Output the [x, y] coordinate of the center of the cell containing the given text.  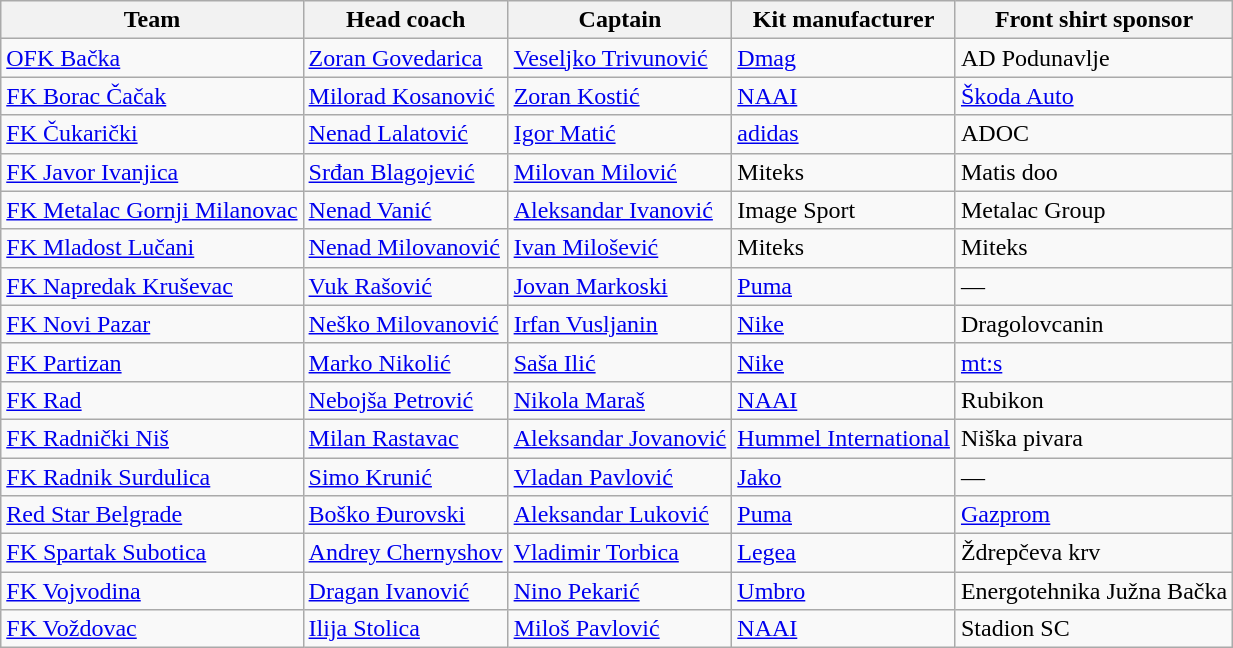
Milan Rastavac [406, 438]
Umbro [844, 591]
FK Partizan [152, 362]
Jako [844, 477]
Ivan Milošević [620, 248]
Matis doo [1094, 172]
FK Novi Pazar [152, 324]
Boško Đurovski [406, 515]
Red Star Belgrade [152, 515]
FK Vojvodina [152, 591]
Stadion SC [1094, 629]
Legea [844, 553]
AD Podunavlje [1094, 58]
FK Mladost Lučani [152, 248]
Milorad Kosanović [406, 96]
Dragan Ivanović [406, 591]
OFK Bačka [152, 58]
Nenad Milovanović [406, 248]
Metalac Group [1094, 210]
Niška pivara [1094, 438]
Nebojša Petrović [406, 400]
Veseljko Trivunović [620, 58]
FK Javor Ivanjica [152, 172]
Vladan Pavlović [620, 477]
Neško Milovanović [406, 324]
Aleksandar Ivanović [620, 210]
FK Borac Čačak [152, 96]
Saša Ilić [620, 362]
FK Voždovac [152, 629]
Team [152, 20]
Aleksandar Jovanović [620, 438]
Škoda Auto [1094, 96]
Aleksandar Luković [620, 515]
Gazprom [1094, 515]
Marko Nikolić [406, 362]
Nino Pekarić [620, 591]
Andrey Chernyshov [406, 553]
Igor Matić [620, 134]
Srđan Blagojević [406, 172]
Dmag [844, 58]
Milovan Milović [620, 172]
Miloš Pavlović [620, 629]
mt:s [1094, 362]
Image Sport [844, 210]
FK Metalac Gornji Milanovac [152, 210]
FK Radnički Niš [152, 438]
Nikola Maraš [620, 400]
FK Napredak Kruševac [152, 286]
adidas [844, 134]
Kit manufacturer [844, 20]
FK Radnik Surdulica [152, 477]
Captain [620, 20]
Ždrepčeva krv [1094, 553]
Zoran Kostić [620, 96]
FK Spartak Subotica [152, 553]
Hummel International [844, 438]
Nenad Vanić [406, 210]
Simo Krunić [406, 477]
Zoran Govedarica [406, 58]
Vuk Rašović [406, 286]
Nenad Lalatović [406, 134]
Front shirt sponsor [1094, 20]
Ilija Stolica [406, 629]
Head coach [406, 20]
Energotehnika Južna Bačka [1094, 591]
Jovan Markoski [620, 286]
FK Čukarički [152, 134]
FK Rad [152, 400]
Irfan Vusljanin [620, 324]
Dragolovcanin [1094, 324]
ADOC [1094, 134]
Vladimir Torbica [620, 553]
Rubikon [1094, 400]
